From the cell containing the given text, extract its center point as [x, y] coordinate. 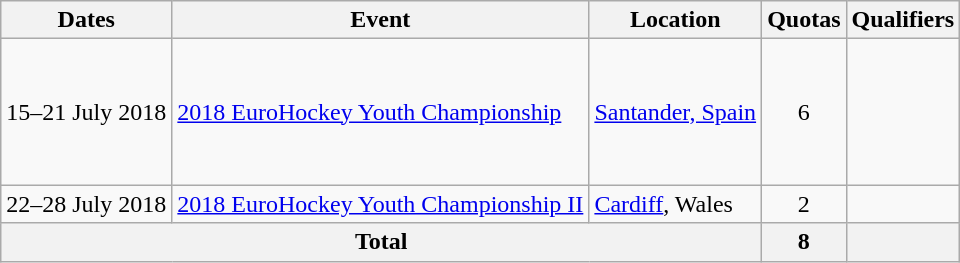
15–21 July 2018 [86, 112]
2018 EuroHockey Youth Championship II [380, 204]
Total [382, 242]
Quotas [804, 20]
2 [804, 204]
2018 EuroHockey Youth Championship [380, 112]
Event [380, 20]
Dates [86, 20]
Location [676, 20]
Cardiff, Wales [676, 204]
Qualifiers [903, 20]
Santander, Spain [676, 112]
22–28 July 2018 [86, 204]
6 [804, 112]
8 [804, 242]
